Find where the given text appears and provide that cell's center as [x, y] coordinate. 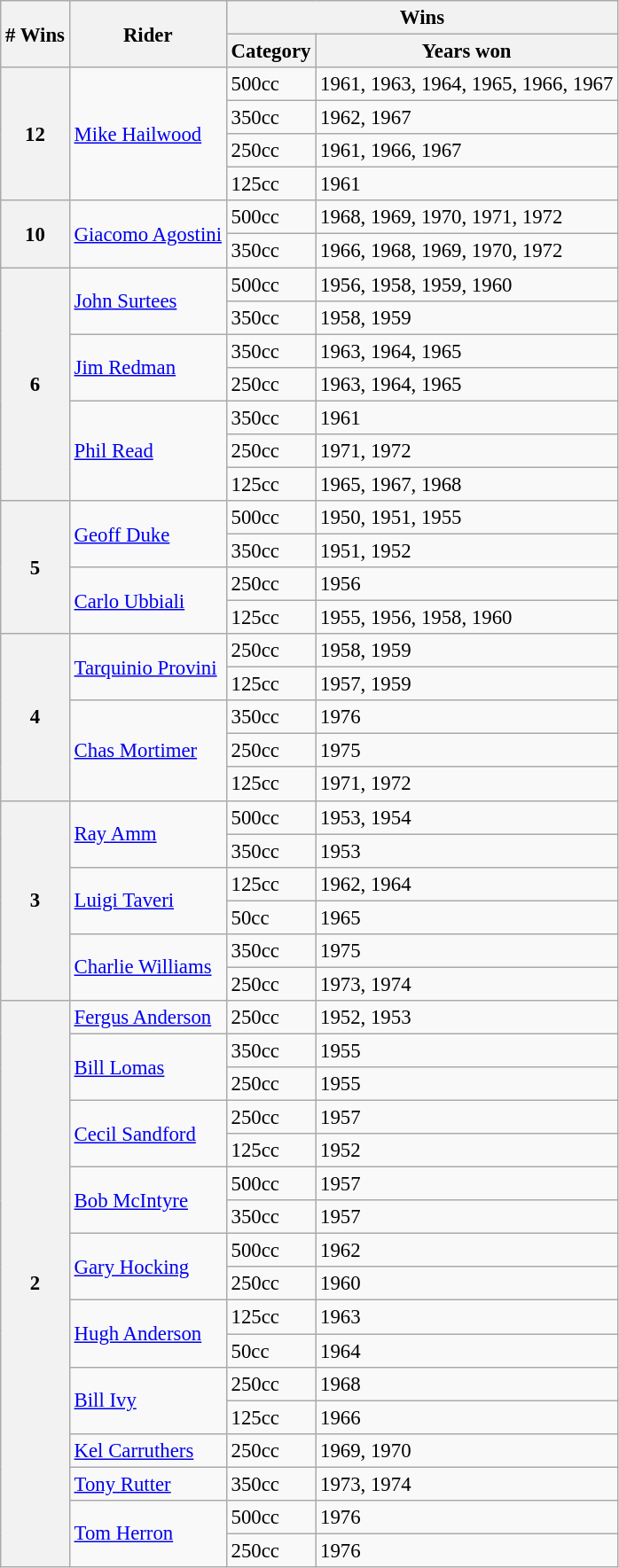
Mike Hailwood [147, 134]
Charlie Williams [147, 968]
Ray Amm [147, 833]
1964 [466, 1351]
Rider [147, 34]
Tom Herron [147, 1533]
Bill Ivy [147, 1400]
1968, 1969, 1970, 1971, 1972 [466, 217]
Carlo Ubbiali [147, 601]
4 [35, 717]
1968 [466, 1384]
1951, 1952 [466, 550]
1965 [466, 917]
John Surtees [147, 301]
1963 [466, 1317]
1956, 1958, 1959, 1960 [466, 285]
1955, 1956, 1958, 1960 [466, 618]
1965, 1967, 1968 [466, 484]
Cecil Sandford [147, 1135]
Bob McIntyre [147, 1200]
1953, 1954 [466, 817]
1950, 1951, 1955 [466, 518]
1966 [466, 1417]
1952 [466, 1151]
6 [35, 385]
Wins [422, 18]
# Wins [35, 34]
Geoff Duke [147, 534]
Chas Mortimer [147, 750]
3 [35, 901]
1966, 1968, 1969, 1970, 1972 [466, 251]
1957, 1959 [466, 684]
1961, 1966, 1967 [466, 151]
1969, 1970 [466, 1450]
1956 [466, 584]
Bill Lomas [147, 1067]
Jim Redman [147, 367]
2 [35, 1283]
Kel Carruthers [147, 1450]
Giacomo Agostini [147, 234]
1952, 1953 [466, 1018]
1953 [466, 851]
Hugh Anderson [147, 1333]
1962, 1967 [466, 118]
Tarquinio Provini [147, 667]
Phil Read [147, 450]
12 [35, 134]
5 [35, 567]
1962, 1964 [466, 884]
1960 [466, 1284]
10 [35, 234]
Luigi Taveri [147, 901]
Gary Hocking [147, 1268]
Fergus Anderson [147, 1018]
Tony Rutter [147, 1484]
Years won [466, 51]
1961, 1963, 1964, 1965, 1966, 1967 [466, 84]
Category [270, 51]
1962 [466, 1251]
